Scan for the cell matching the given text and deliver its [X, Y] coordinate at center. 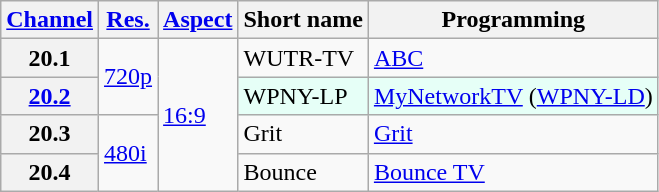
16:9 [198, 115]
Bounce TV [513, 172]
Res. [128, 20]
MyNetworkTV (WPNY-LD) [513, 96]
Bounce [303, 172]
Short name [303, 20]
20.1 [50, 58]
720p [128, 77]
Channel [50, 20]
Programming [513, 20]
WUTR-TV [303, 58]
480i [128, 153]
20.2 [50, 96]
Aspect [198, 20]
ABC [513, 58]
WPNY-LP [303, 96]
20.4 [50, 172]
20.3 [50, 134]
